Provide the (X, Y) coordinate of the cell's center where the given text is located.  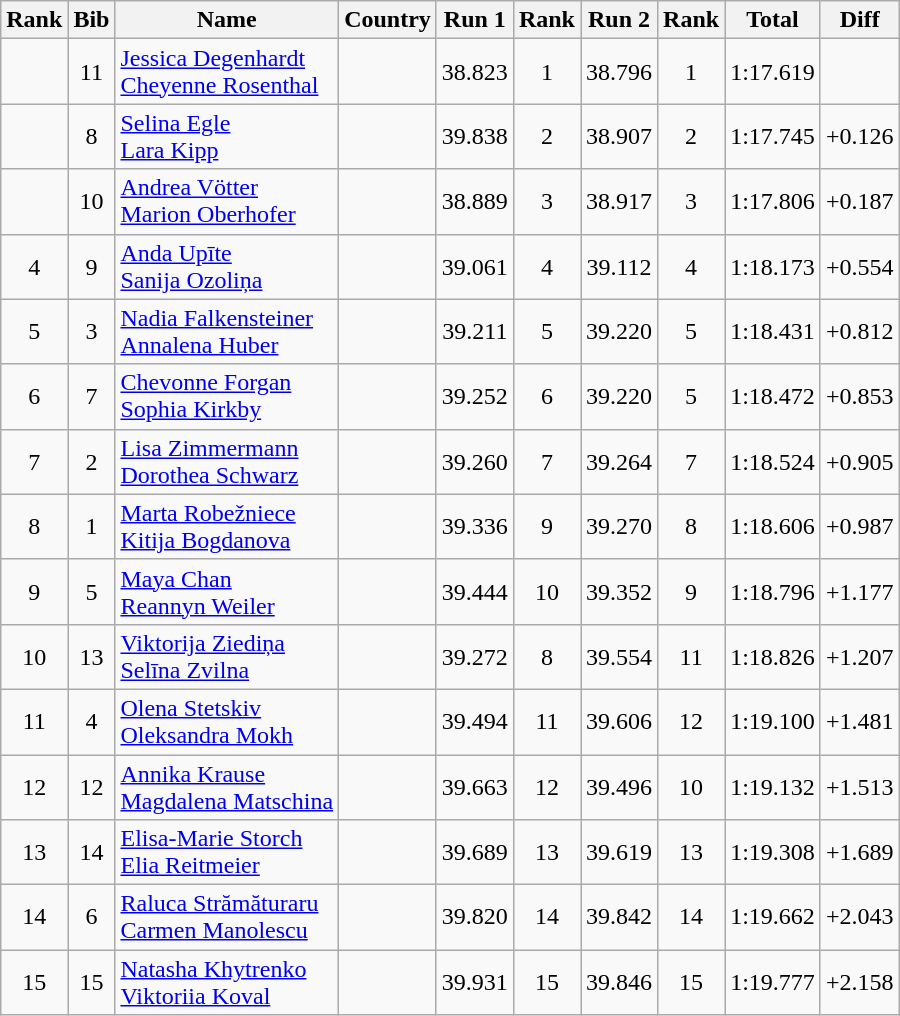
38.796 (618, 72)
39.252 (474, 396)
+0.126 (860, 136)
+0.853 (860, 396)
39.846 (618, 982)
39.494 (474, 722)
1:17.619 (773, 72)
+1.177 (860, 592)
Run 2 (618, 20)
39.444 (474, 592)
1:18.606 (773, 526)
Lisa ZimmermannDorothea Schwarz (227, 462)
Jessica DegenhardtCheyenne Rosenthal (227, 72)
Maya ChanReannyn Weiler (227, 592)
39.838 (474, 136)
39.820 (474, 918)
1:19.777 (773, 982)
39.260 (474, 462)
1:17.806 (773, 202)
+1.513 (860, 786)
Diff (860, 20)
Olena StetskivOleksandra Mokh (227, 722)
Natasha KhytrenkoViktoriia Koval (227, 982)
39.842 (618, 918)
39.689 (474, 852)
Elisa-Marie StorchElia Reitmeier (227, 852)
39.352 (618, 592)
1:18.431 (773, 332)
39.061 (474, 266)
Selina EgleLara Kipp (227, 136)
39.272 (474, 656)
Annika KrauseMagdalena Matschina (227, 786)
39.112 (618, 266)
39.211 (474, 332)
39.270 (618, 526)
Name (227, 20)
39.663 (474, 786)
38.823 (474, 72)
+2.043 (860, 918)
39.931 (474, 982)
1:18.472 (773, 396)
+0.812 (860, 332)
Nadia FalkensteinerAnnalena Huber (227, 332)
1:17.745 (773, 136)
+2.158 (860, 982)
39.554 (618, 656)
+0.187 (860, 202)
+0.987 (860, 526)
38.917 (618, 202)
+1.481 (860, 722)
39.336 (474, 526)
Viktorija ZiediņaSelīna Zvilna (227, 656)
1:19.662 (773, 918)
38.907 (618, 136)
+0.554 (860, 266)
Anda UpīteSanija Ozoliņa (227, 266)
+1.689 (860, 852)
Total (773, 20)
Run 1 (474, 20)
1:18.796 (773, 592)
Country (388, 20)
1:19.100 (773, 722)
1:18.826 (773, 656)
1:19.308 (773, 852)
Raluca StrămăturaruCarmen Manolescu (227, 918)
38.889 (474, 202)
+1.207 (860, 656)
1:18.173 (773, 266)
39.619 (618, 852)
Bib (92, 20)
1:19.132 (773, 786)
39.264 (618, 462)
Marta RobežnieceKitija Bogdanova (227, 526)
39.606 (618, 722)
39.496 (618, 786)
+0.905 (860, 462)
Andrea VötterMarion Oberhofer (227, 202)
Chevonne ForganSophia Kirkby (227, 396)
1:18.524 (773, 462)
